Pinpoint the cell where the given text exists, returning its (x, y) midpoint coordinate. 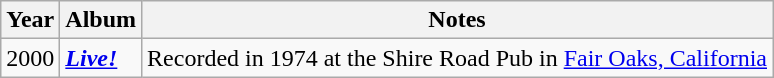
Live! (101, 58)
Notes (458, 20)
Album (101, 20)
2000 (30, 58)
Year (30, 20)
Recorded in 1974 at the Shire Road Pub in Fair Oaks, California (458, 58)
